Pinpoint the cell where the given text exists, returning its (x, y) midpoint coordinate. 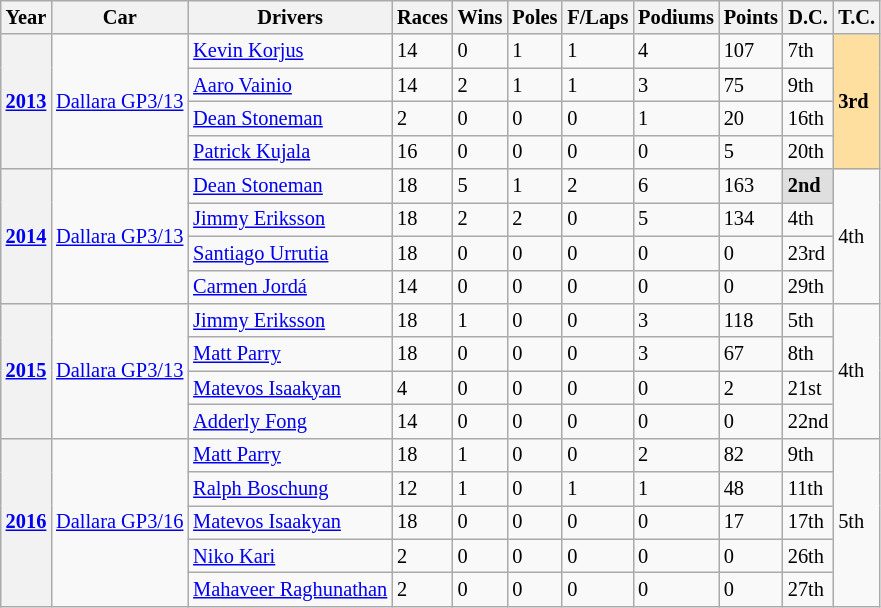
Kevin Korjus (290, 51)
Car (120, 17)
T.C. (856, 17)
Points (751, 17)
2013 (26, 102)
Dallara GP3/16 (120, 522)
2nd (808, 186)
Races (422, 17)
12 (422, 489)
67 (751, 354)
163 (751, 186)
Ralph Boschung (290, 489)
Poles (534, 17)
23rd (808, 253)
Aaro Vainio (290, 85)
Wins (480, 17)
16 (422, 152)
107 (751, 51)
Drivers (290, 17)
29th (808, 287)
Mahaveer Raghunathan (290, 589)
26th (808, 556)
134 (751, 219)
16th (808, 118)
82 (751, 455)
Patrick Kujala (290, 152)
Year (26, 17)
Carmen Jordá (290, 287)
7th (808, 51)
Adderly Fong (290, 421)
118 (751, 320)
Podiums (676, 17)
2015 (26, 370)
75 (751, 85)
17th (808, 522)
Niko Kari (290, 556)
2016 (26, 522)
20th (808, 152)
D.C. (808, 17)
11th (808, 489)
21st (808, 388)
6 (676, 186)
F/Laps (598, 17)
27th (808, 589)
48 (751, 489)
8th (808, 354)
17 (751, 522)
Santiago Urrutia (290, 253)
22nd (808, 421)
2014 (26, 236)
20 (751, 118)
3rd (856, 102)
